Identify which cell holds the provided text, then report its [x, y] central coordinate. 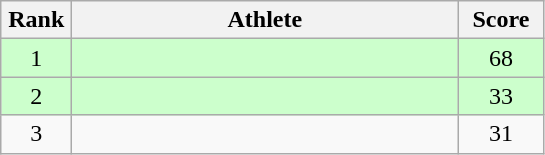
Score [501, 20]
1 [36, 58]
Rank [36, 20]
33 [501, 96]
3 [36, 134]
Athlete [265, 20]
68 [501, 58]
31 [501, 134]
2 [36, 96]
